Return (X, Y) of the center of cell containing provided text 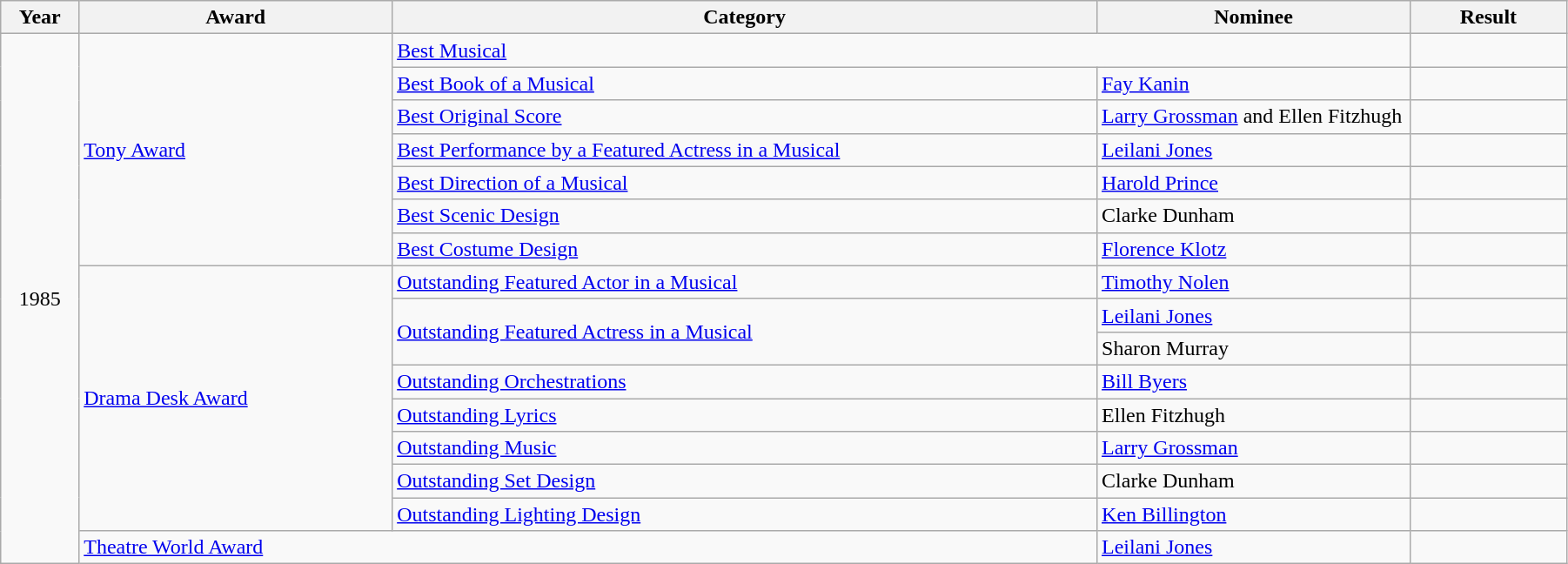
Tony Award (236, 150)
Ken Billington (1254, 514)
Year (40, 17)
Nominee (1254, 17)
Florence Klotz (1254, 249)
Timothy Nolen (1254, 282)
Outstanding Lyrics (745, 415)
Drama Desk Award (236, 398)
Theatre World Award (588, 547)
Award (236, 17)
Best Performance by a Featured Actress in a Musical (745, 150)
Larry Grossman and Ellen Fitzhugh (1254, 117)
Ellen Fitzhugh (1254, 415)
Best Costume Design (745, 249)
Larry Grossman (1254, 448)
Best Direction of a Musical (745, 183)
Best Original Score (745, 117)
Outstanding Orchestrations (745, 381)
Outstanding Featured Actress in a Musical (745, 332)
Outstanding Featured Actor in a Musical (745, 282)
Bill Byers (1254, 381)
Outstanding Music (745, 448)
Outstanding Lighting Design (745, 514)
Harold Prince (1254, 183)
Result (1488, 17)
Best Book of a Musical (745, 84)
Best Scenic Design (745, 216)
Best Musical (901, 50)
Category (745, 17)
Fay Kanin (1254, 84)
Sharon Murray (1254, 348)
1985 (40, 299)
Outstanding Set Design (745, 481)
